Determine the [X, Y] coordinate at the center of the cell enclosing the given text.  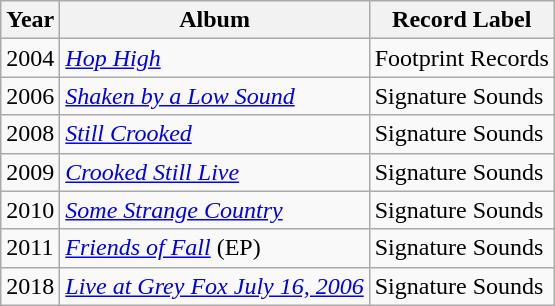
Still Crooked [214, 134]
Friends of Fall (EP) [214, 248]
Record Label [462, 20]
2011 [30, 248]
Some Strange Country [214, 210]
2009 [30, 172]
Live at Grey Fox July 16, 2006 [214, 286]
Year [30, 20]
2006 [30, 96]
2018 [30, 286]
Footprint Records [462, 58]
2008 [30, 134]
2010 [30, 210]
Shaken by a Low Sound [214, 96]
Album [214, 20]
Hop High [214, 58]
2004 [30, 58]
Crooked Still Live [214, 172]
